Identify which cell holds the provided text, then report its (x, y) central coordinate. 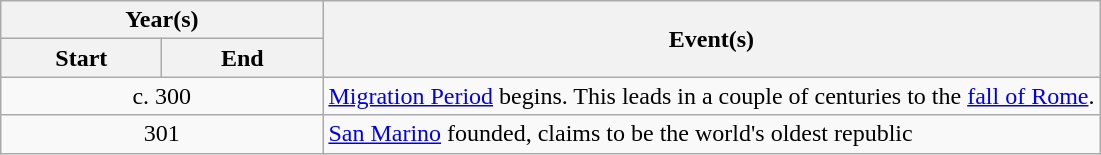
Year(s) (162, 20)
Event(s) (712, 39)
End (242, 58)
301 (162, 134)
San Marino founded, claims to be the world's oldest republic (712, 134)
Start (82, 58)
Migration Period begins. This leads in a couple of centuries to the fall of Rome. (712, 96)
c. 300 (162, 96)
